Search for the cell housing the specified text and yield its [X, Y] center coordinate. 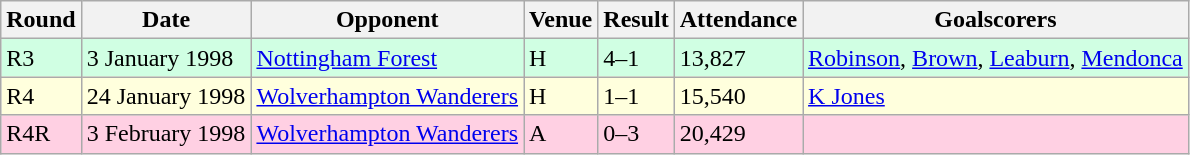
15,540 [738, 96]
20,429 [738, 134]
13,827 [738, 58]
24 January 1998 [166, 96]
Date [166, 20]
Robinson, Brown, Leaburn, Mendonca [996, 58]
Attendance [738, 20]
Opponent [388, 20]
K Jones [996, 96]
Venue [561, 20]
3 January 1998 [166, 58]
0–3 [636, 134]
4–1 [636, 58]
Result [636, 20]
Goalscorers [996, 20]
A [561, 134]
Round [41, 20]
3 February 1998 [166, 134]
R4 [41, 96]
R4R [41, 134]
Nottingham Forest [388, 58]
R3 [41, 58]
1–1 [636, 96]
